Output the (X, Y) coordinate of the center of the cell containing the given text.  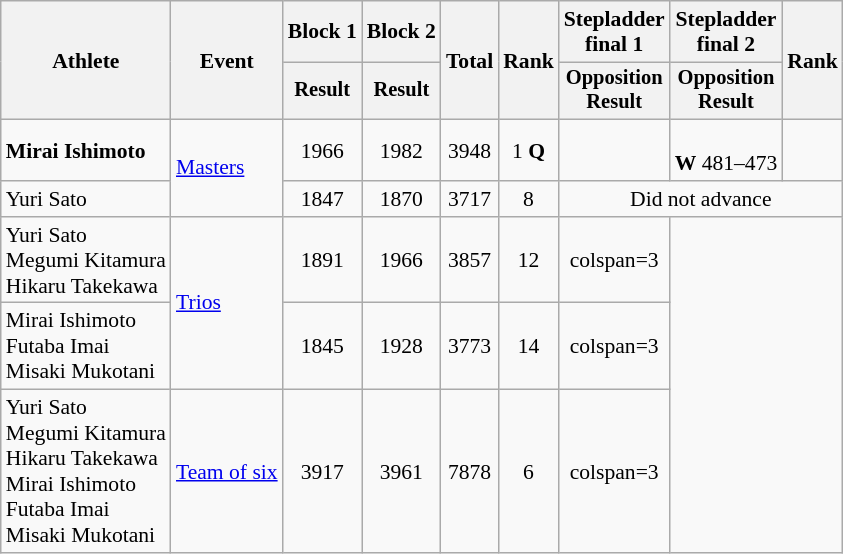
6 (528, 472)
Mirai Ishimoto (86, 150)
Masters (227, 168)
1928 (402, 346)
Block 1 (322, 32)
1847 (322, 199)
Stepladderfinal 2 (726, 32)
1870 (402, 199)
Team of six (227, 472)
Event (227, 60)
Yuri SatoMegumi KitamuraHikaru Takekawa (86, 260)
12 (528, 260)
Did not advance (701, 199)
7878 (470, 472)
Trios (227, 304)
Yuri Sato (86, 199)
3917 (322, 472)
Yuri SatoMegumi KitamuraHikaru TakekawaMirai IshimotoFutaba ImaiMisaki Mukotani (86, 472)
1891 (322, 260)
1982 (402, 150)
Mirai IshimotoFutaba ImaiMisaki Mukotani (86, 346)
Total (470, 60)
3717 (470, 199)
1845 (322, 346)
3857 (470, 260)
14 (528, 346)
1 Q (528, 150)
Athlete (86, 60)
Block 2 (402, 32)
3961 (402, 472)
Stepladderfinal 1 (614, 32)
3948 (470, 150)
8 (528, 199)
3773 (470, 346)
W 481–473 (726, 150)
